Detect which cell encompasses the target text, then output its (X, Y) center coordinate. 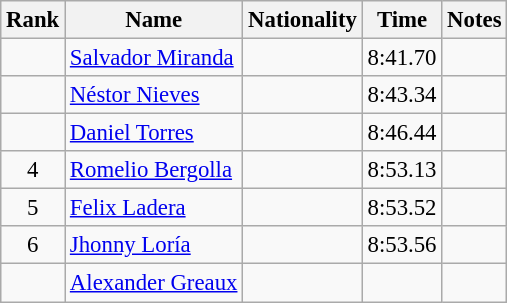
Felix Ladera (154, 208)
Salvador Miranda (154, 58)
Romelio Bergolla (154, 170)
Néstor Nieves (154, 95)
Daniel Torres (154, 133)
8:43.34 (402, 95)
8:53.56 (402, 245)
Time (402, 20)
8:53.52 (402, 208)
6 (33, 245)
8:53.13 (402, 170)
8:41.70 (402, 58)
Name (154, 20)
8:46.44 (402, 133)
Rank (33, 20)
Alexander Greaux (154, 283)
Nationality (302, 20)
Jhonny Loría (154, 245)
5 (33, 208)
Notes (474, 20)
4 (33, 170)
